Output the (x, y) coordinate of the center of the cell containing the given text.  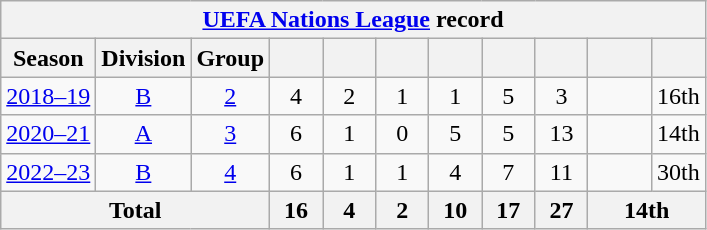
0 (402, 134)
11 (562, 172)
16th (678, 96)
10 (456, 210)
30th (678, 172)
Group (230, 58)
13 (562, 134)
A (144, 134)
2018–19 (48, 96)
7 (508, 172)
27 (562, 210)
UEFA Nations League record (353, 20)
Season (48, 58)
17 (508, 210)
2022–23 (48, 172)
16 (296, 210)
2020–21 (48, 134)
Division (144, 58)
Total (136, 210)
